Find where the given text appears and provide that cell's center as [X, Y] coordinate. 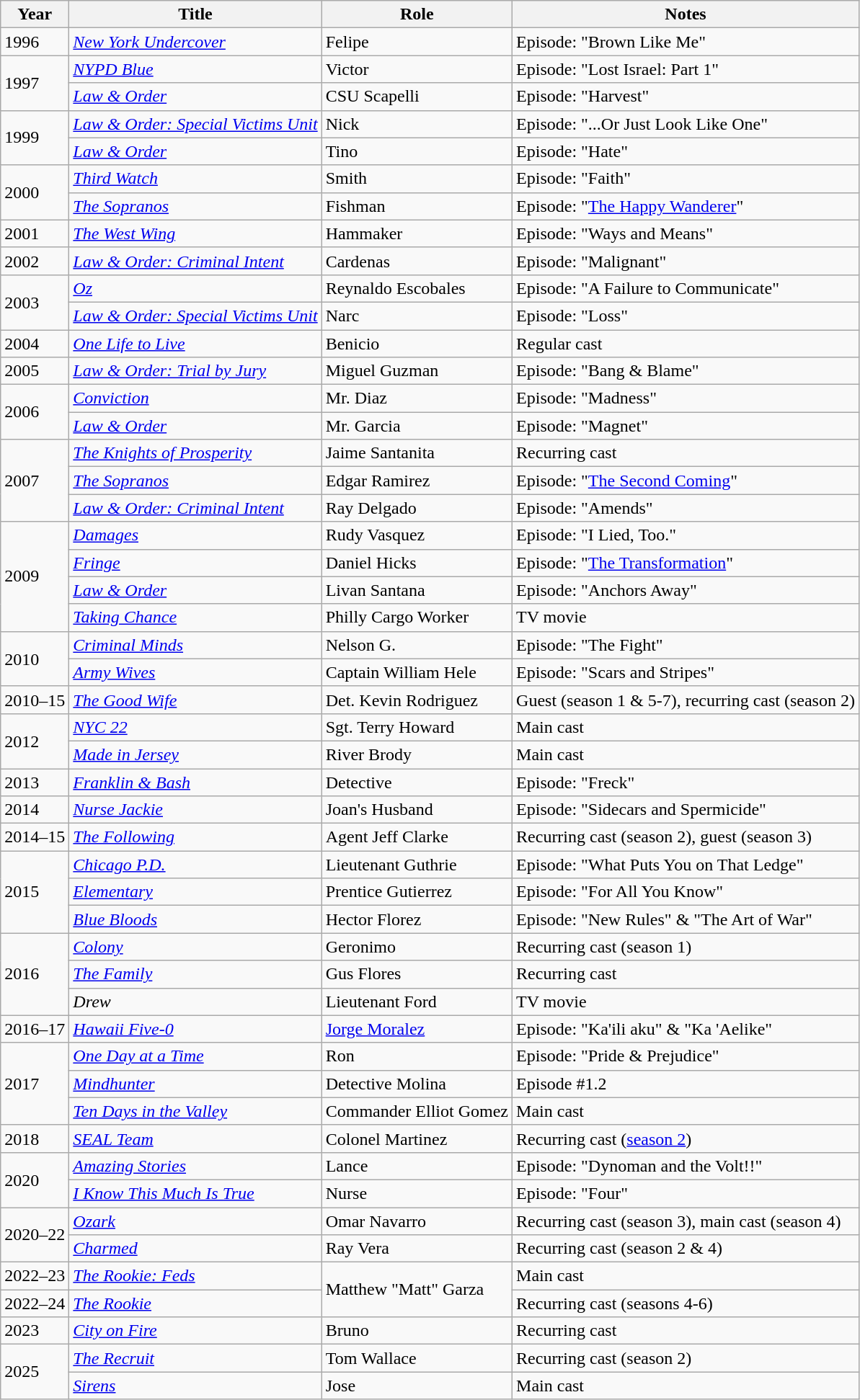
Episode: "Four" [686, 1193]
2000 [35, 192]
Nelson G. [417, 645]
Oz [195, 288]
Felipe [417, 42]
Tino [417, 151]
2022–24 [35, 1303]
Gus Flores [417, 974]
Jaime Santanita [417, 453]
2023 [35, 1331]
Episode: "Loss" [686, 316]
Episode: "What Puts You on That Ledge" [686, 865]
Detective [417, 782]
Ozark [195, 1221]
1996 [35, 42]
Taking Chance [195, 617]
Tom Wallace [417, 1358]
SEAL Team [195, 1138]
Hawaii Five-0 [195, 1029]
2010 [35, 659]
Episode: "The Transformation" [686, 563]
Recurring cast (season 1) [686, 947]
Episode: "The Fight" [686, 645]
Geronimo [417, 947]
Lance [417, 1166]
The Rookie [195, 1303]
Episode: "Amends" [686, 508]
2014–15 [35, 837]
Philly Cargo Worker [417, 617]
Episode: "Anchors Away" [686, 590]
Blue Bloods [195, 919]
Episode: "Faith" [686, 179]
Victor [417, 69]
Drew [195, 1002]
Guest (season 1 & 5-7), recurring cast (season 2) [686, 700]
2002 [35, 261]
2006 [35, 412]
Miguel Guzman [417, 371]
One Life to Live [195, 344]
Episode: "For All You Know" [686, 892]
Ten Days in the Valley [195, 1111]
Nick [417, 124]
Episode: "Magnet" [686, 426]
2001 [35, 233]
Jorge Moralez [417, 1029]
Year [35, 14]
Recurring cast (season 2 & 4) [686, 1249]
Damages [195, 535]
2014 [35, 810]
Mindhunter [195, 1084]
The Rookie: Feds [195, 1276]
Benicio [417, 344]
Army Wives [195, 672]
Episode: "Dynoman and the Volt!!" [686, 1166]
NYC 22 [195, 727]
Agent Jeff Clarke [417, 837]
Episode #1.2 [686, 1084]
Jose [417, 1386]
Third Watch [195, 179]
Ron [417, 1056]
Det. Kevin Rodriguez [417, 700]
Criminal Minds [195, 645]
2016–17 [35, 1029]
One Day at a Time [195, 1056]
Edgar Ramirez [417, 481]
Episode: "A Failure to Communicate" [686, 288]
Hammaker [417, 233]
Detective Molina [417, 1084]
Ray Delgado [417, 508]
2004 [35, 344]
I Know This Much Is True [195, 1193]
Sirens [195, 1386]
Livan Santana [417, 590]
Made in Jersey [195, 754]
The Knights of Prosperity [195, 453]
The West Wing [195, 233]
Matthew "Matt" Garza [417, 1290]
Episode: "...Or Just Look Like One" [686, 124]
2018 [35, 1138]
Episode: "The Second Coming" [686, 481]
2005 [35, 371]
Colony [195, 947]
Nurse [417, 1193]
Episode: "Ways and Means" [686, 233]
River Brody [417, 754]
1997 [35, 83]
Episode: "New Rules" & "The Art of War" [686, 919]
New York Undercover [195, 42]
Episode: "Bang & Blame" [686, 371]
2013 [35, 782]
2025 [35, 1372]
Law & Order: Trial by Jury [195, 371]
Chicago P.D. [195, 865]
Rudy Vasquez [417, 535]
Role [417, 14]
Lieutenant Ford [417, 1002]
Franklin & Bash [195, 782]
2003 [35, 302]
1999 [35, 138]
Episode: "Harvest" [686, 97]
Conviction [195, 398]
Recurring cast (season 2), guest (season 3) [686, 837]
The Following [195, 837]
The Good Wife [195, 700]
2020 [35, 1180]
Mr. Garcia [417, 426]
Joan's Husband [417, 810]
Notes [686, 14]
Ray Vera [417, 1249]
Episode: "I Lied, Too." [686, 535]
Episode: "Pride & Prejudice" [686, 1056]
CSU Scapelli [417, 97]
Episode: "The Happy Wanderer" [686, 206]
The Recruit [195, 1358]
2009 [35, 576]
Captain William Hele [417, 672]
Fringe [195, 563]
Reynaldo Escobales [417, 288]
Narc [417, 316]
2010–15 [35, 700]
Recurring cast (seasons 4-6) [686, 1303]
Amazing Stories [195, 1166]
Episode: "Brown Like Me" [686, 42]
2012 [35, 741]
2022–23 [35, 1276]
Charmed [195, 1249]
Fishman [417, 206]
Mr. Diaz [417, 398]
2017 [35, 1084]
Commander Elliot Gomez [417, 1111]
NYPD Blue [195, 69]
Episode: "Lost Israel: Part 1" [686, 69]
Episode: "Scars and Stripes" [686, 672]
Daniel Hicks [417, 563]
Episode: "Sidecars and Spermicide" [686, 810]
2016 [35, 974]
Episode: "Malignant" [686, 261]
Regular cast [686, 344]
City on Fire [195, 1331]
Sgt. Terry Howard [417, 727]
Episode: "Freck" [686, 782]
Episode: "Ka'ili aku" & "Ka 'Aelike" [686, 1029]
Prentice Gutierrez [417, 892]
Elementary [195, 892]
Colonel Martinez [417, 1138]
Cardenas [417, 261]
Nurse Jackie [195, 810]
Smith [417, 179]
Episode: "Hate" [686, 151]
2007 [35, 481]
Episode: "Madness" [686, 398]
Omar Navarro [417, 1221]
Lieutenant Guthrie [417, 865]
2015 [35, 892]
Hector Florez [417, 919]
Recurring cast (season 3), main cast (season 4) [686, 1221]
Bruno [417, 1331]
Title [195, 14]
The Family [195, 974]
2020–22 [35, 1235]
